Determine the (X, Y) coordinate at the center of the cell enclosing the given text.  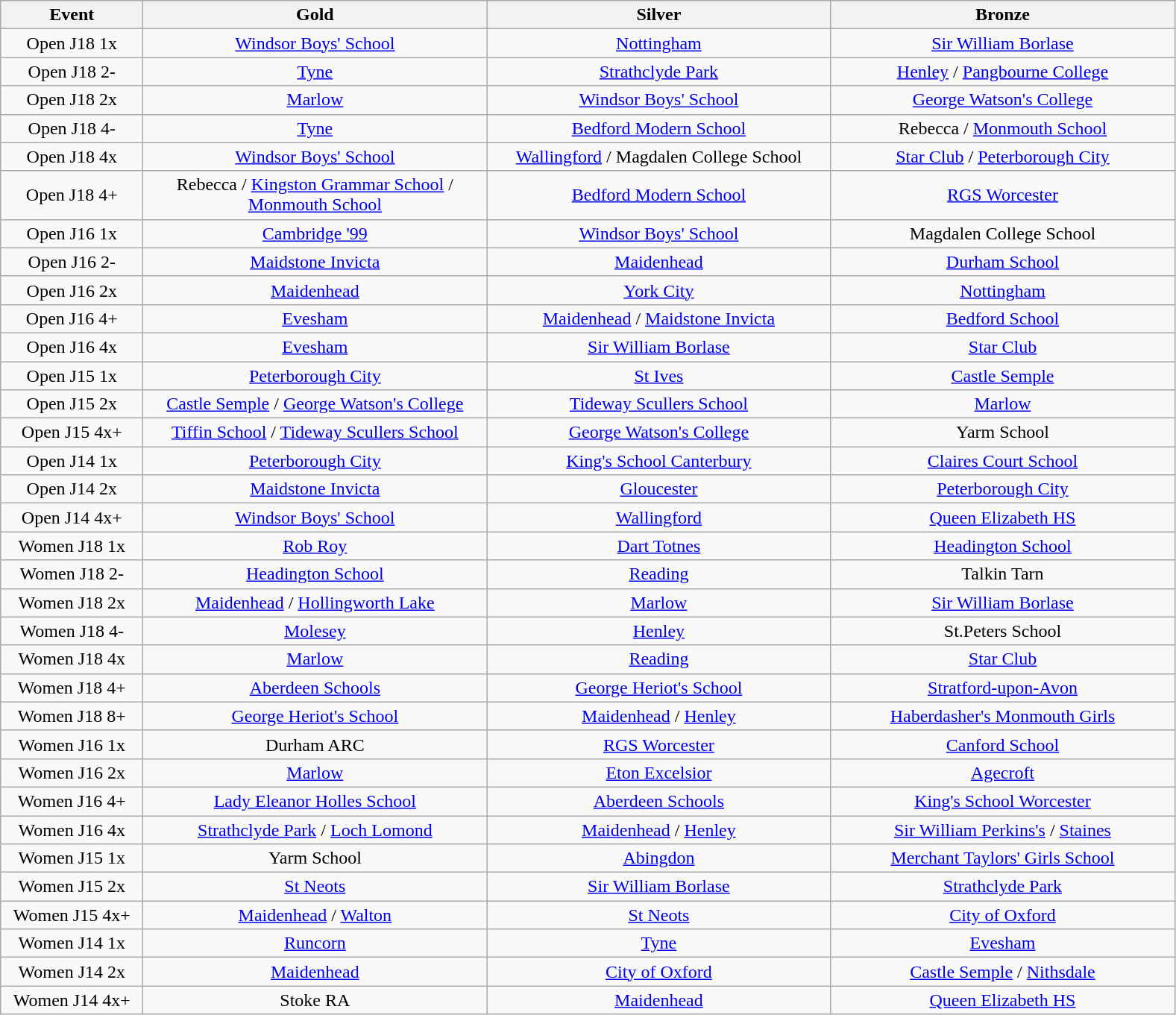
Eton Excelsior (659, 773)
Lady Eleanor Holles School (315, 801)
Women J16 1x (72, 744)
Runcorn (315, 943)
Open J18 4x (72, 157)
St Ives (659, 375)
Women J16 4x (72, 830)
Maidenhead / Maidstone Invicta (659, 318)
Open J15 2x (72, 404)
Open J16 4x (72, 347)
Women J14 4x+ (72, 1000)
Bedford School (1002, 318)
Event (72, 15)
King's School Worcester (1002, 801)
Silver (659, 15)
Open J18 4+ (72, 195)
Open J18 2- (72, 72)
Open J15 4x+ (72, 433)
Magdalen College School (1002, 233)
Canford School (1002, 744)
Women J16 2x (72, 773)
Haberdasher's Monmouth Girls (1002, 716)
Open J16 4+ (72, 318)
Open J18 1x (72, 43)
Gloucester (659, 489)
Women J18 4- (72, 631)
Henley (659, 631)
Open J16 2- (72, 262)
Molesey (315, 631)
Tiffin School / Tideway Scullers School (315, 433)
Gold (315, 15)
Henley / Pangbourne College (1002, 72)
Merchant Taylors' Girls School (1002, 858)
Tideway Scullers School (659, 404)
Women J18 8+ (72, 716)
Strathclyde Park / Loch Lomond (315, 830)
Durham School (1002, 262)
Talkin Tarn (1002, 574)
Open J18 4- (72, 128)
Open J18 2x (72, 100)
Open J14 4x+ (72, 518)
Castle Semple (1002, 375)
St.Peters School (1002, 631)
Women J18 4+ (72, 688)
Durham ARC (315, 744)
Women J15 4x+ (72, 915)
York City (659, 290)
Women J18 1x (72, 546)
Open J16 2x (72, 290)
Cambridge '99 (315, 233)
Women J18 2- (72, 574)
Rob Roy (315, 546)
Rebecca / Monmouth School (1002, 128)
Wallingford / Magdalen College School (659, 157)
Sir William Perkins's / Staines (1002, 830)
Castle Semple / Nithsdale (1002, 972)
Abingdon (659, 858)
Stratford-upon-Avon (1002, 688)
Women J16 4+ (72, 801)
Maidenhead / Walton (315, 915)
Open J14 1x (72, 461)
Women J18 4x (72, 659)
Women J15 1x (72, 858)
Women J14 1x (72, 943)
Open J16 1x (72, 233)
Open J15 1x (72, 375)
Women J15 2x (72, 887)
Claires Court School (1002, 461)
Maidenhead / Hollingworth Lake (315, 603)
King's School Canterbury (659, 461)
Bronze (1002, 15)
Dart Totnes (659, 546)
Wallingford (659, 518)
Open J14 2x (72, 489)
Star Club / Peterborough City (1002, 157)
Stoke RA (315, 1000)
Castle Semple / George Watson's College (315, 404)
Rebecca / Kingston Grammar School / Monmouth School (315, 195)
Women J14 2x (72, 972)
Agecroft (1002, 773)
Women J18 2x (72, 603)
